Scan for the cell matching the given text and deliver its (x, y) coordinate at center. 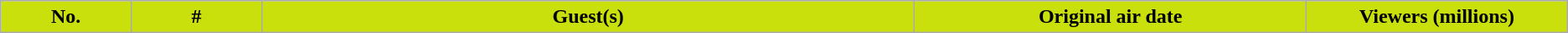
Viewers (millions) (1436, 17)
Original air date (1111, 17)
# (197, 17)
No. (66, 17)
Guest(s) (588, 17)
